Find where the given text appears and provide that cell's center as [x, y] coordinate. 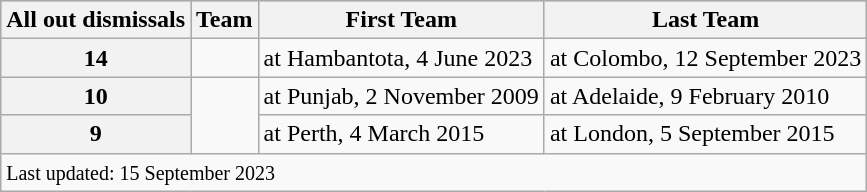
Last updated: 15 September 2023 [434, 172]
Last Team [705, 20]
9 [96, 134]
10 [96, 96]
First Team [401, 20]
at Hambantota, 4 June 2023 [401, 58]
All out dismissals [96, 20]
at London, 5 September 2015 [705, 134]
at Perth, 4 March 2015 [401, 134]
at Adelaide, 9 February 2010 [705, 96]
14 [96, 58]
at Colombo, 12 September 2023 [705, 58]
Team [225, 20]
at Punjab, 2 November 2009 [401, 96]
